Scan for the cell matching the given text and deliver its [X, Y] coordinate at center. 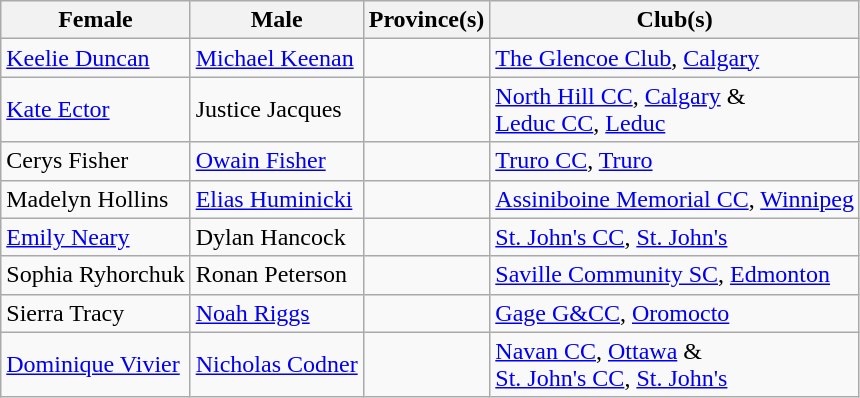
Truro CC, Truro [675, 161]
Gage G&CC, Oromocto [675, 313]
The Glencoe Club, Calgary [675, 58]
Sophia Ryhorchuk [96, 275]
Madelyn Hollins [96, 199]
Dominique Vivier [96, 364]
Club(s) [675, 20]
Michael Keenan [276, 58]
North Hill CC, Calgary & Leduc CC, Leduc [675, 110]
Cerys Fisher [96, 161]
Male [276, 20]
Dylan Hancock [276, 237]
Female [96, 20]
Keelie Duncan [96, 58]
Justice Jacques [276, 110]
Navan CC, Ottawa & St. John's CC, St. John's [675, 364]
Emily Neary [96, 237]
Noah Riggs [276, 313]
Elias Huminicki [276, 199]
Province(s) [426, 20]
Saville Community SC, Edmonton [675, 275]
Ronan Peterson [276, 275]
Owain Fisher [276, 161]
Assiniboine Memorial CC, Winnipeg [675, 199]
St. John's CC, St. John's [675, 237]
Kate Ector [96, 110]
Nicholas Codner [276, 364]
Sierra Tracy [96, 313]
